Scan for the cell matching the given text and deliver its [x, y] coordinate at center. 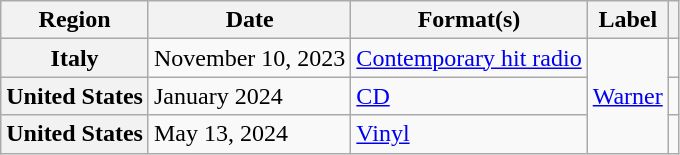
CD [469, 96]
Date [249, 20]
May 13, 2024 [249, 134]
Italy [75, 58]
Region [75, 20]
Label [628, 20]
Vinyl [469, 134]
November 10, 2023 [249, 58]
Warner [628, 96]
January 2024 [249, 96]
Contemporary hit radio [469, 58]
Format(s) [469, 20]
